Return the [X, Y] coordinate for the center point of the cell that contains the specified text.  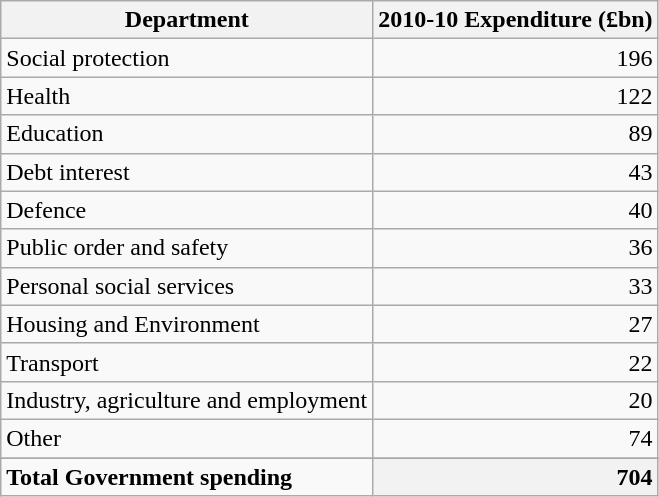
89 [516, 134]
36 [516, 248]
40 [516, 210]
22 [516, 362]
Housing and Environment [187, 324]
20 [516, 400]
122 [516, 96]
Department [187, 20]
Debt interest [187, 172]
Personal social services [187, 286]
2010-10 Expenditure (£bn) [516, 20]
Public order and safety [187, 248]
Education [187, 134]
196 [516, 58]
Industry, agriculture and employment [187, 400]
74 [516, 438]
Defence [187, 210]
43 [516, 172]
Health [187, 96]
Total Government spending [187, 477]
33 [516, 286]
Social protection [187, 58]
27 [516, 324]
704 [516, 477]
Transport [187, 362]
Other [187, 438]
